Capture the cell that displays the provided text and extract its [x, y] central coordinate. 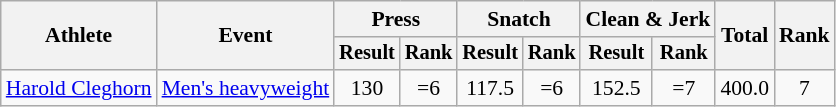
=7 [684, 88]
Snatch [518, 19]
Clean & Jerk [648, 19]
117.5 [490, 88]
130 [367, 88]
Total [744, 36]
Event [246, 36]
152.5 [616, 88]
Harold Cleghorn [79, 88]
400.0 [744, 88]
Athlete [79, 36]
Men's heavyweight [246, 88]
Press [396, 19]
7 [804, 88]
